Pinpoint the cell where the given text exists, returning its (X, Y) midpoint coordinate. 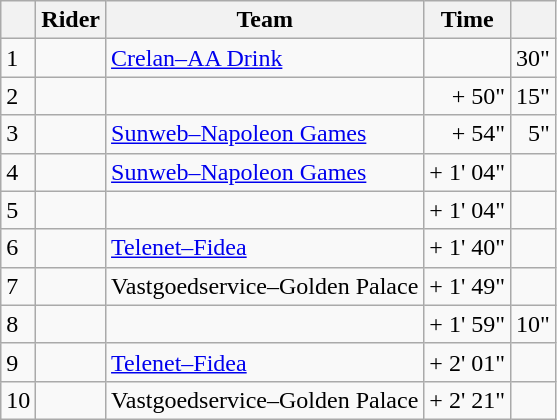
6 (18, 248)
7 (18, 286)
+ 1' 49" (468, 286)
Team (265, 20)
+ 1' 59" (468, 324)
30" (534, 58)
+ 2' 21" (468, 400)
15" (534, 96)
9 (18, 362)
+ 1' 40" (468, 248)
Time (468, 20)
Crelan–AA Drink (265, 58)
4 (18, 172)
2 (18, 96)
Rider (71, 20)
+ 50" (468, 96)
10" (534, 324)
+ 54" (468, 134)
5 (18, 210)
+ 2' 01" (468, 362)
1 (18, 58)
3 (18, 134)
10 (18, 400)
8 (18, 324)
5" (534, 134)
